Determine the (X, Y) coordinate at the center of the cell enclosing the given text.  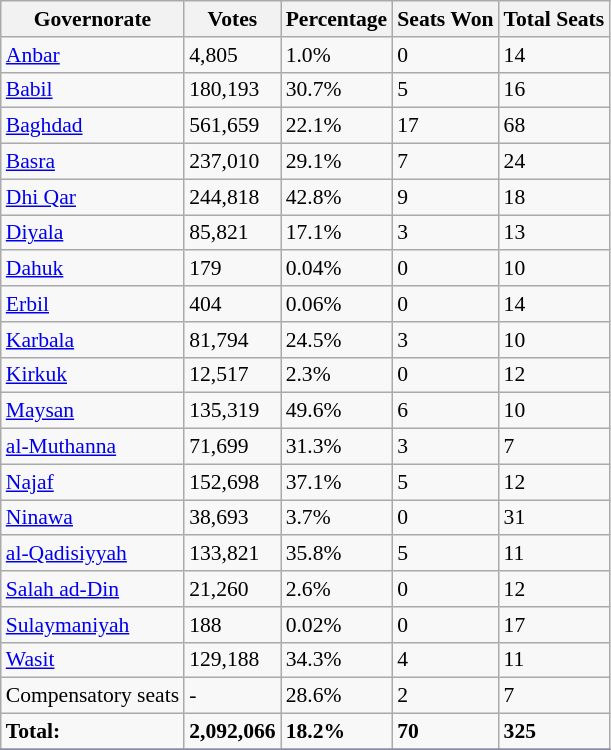
24 (554, 162)
29.1% (337, 162)
18 (554, 197)
Dhi Qar (92, 197)
21,260 (232, 589)
Seats Won (445, 19)
Salah ad-Din (92, 589)
133,821 (232, 554)
Kirkuk (92, 375)
Anbar (92, 55)
17.1% (337, 233)
244,818 (232, 197)
49.6% (337, 411)
28.6% (337, 696)
Compensatory seats (92, 696)
Baghdad (92, 126)
180,193 (232, 90)
Maysan (92, 411)
2,092,066 (232, 732)
30.7% (337, 90)
- (232, 696)
38,693 (232, 518)
70 (445, 732)
Wasit (92, 660)
2.6% (337, 589)
0.04% (337, 269)
6 (445, 411)
Najaf (92, 482)
18.2% (337, 732)
404 (232, 304)
Karbala (92, 340)
3.7% (337, 518)
al-Muthanna (92, 447)
Sulaymaniyah (92, 625)
2 (445, 696)
135,319 (232, 411)
9 (445, 197)
4 (445, 660)
188 (232, 625)
561,659 (232, 126)
Erbil (92, 304)
Percentage (337, 19)
Babil (92, 90)
Total: (92, 732)
81,794 (232, 340)
129,188 (232, 660)
85,821 (232, 233)
Total Seats (554, 19)
31 (554, 518)
152,698 (232, 482)
16 (554, 90)
Dahuk (92, 269)
325 (554, 732)
Governorate (92, 19)
0.02% (337, 625)
13 (554, 233)
237,010 (232, 162)
179 (232, 269)
0.06% (337, 304)
31.3% (337, 447)
1.0% (337, 55)
Votes (232, 19)
68 (554, 126)
34.3% (337, 660)
35.8% (337, 554)
4,805 (232, 55)
42.8% (337, 197)
Basra (92, 162)
Diyala (92, 233)
71,699 (232, 447)
2.3% (337, 375)
Ninawa (92, 518)
24.5% (337, 340)
12,517 (232, 375)
22.1% (337, 126)
al-Qadisiyyah (92, 554)
37.1% (337, 482)
